Return [x, y] of the center of cell containing provided text 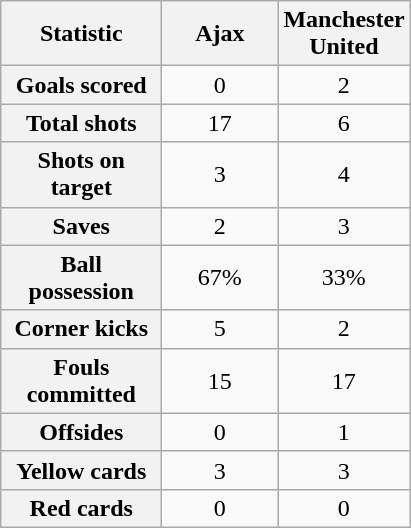
Fouls committed [82, 380]
Goals scored [82, 85]
Red cards [82, 508]
Shots on target [82, 174]
Manchester United [344, 34]
Ball possession [82, 278]
Total shots [82, 123]
Corner kicks [82, 329]
Ajax [220, 34]
5 [220, 329]
33% [344, 278]
67% [220, 278]
Offsides [82, 432]
15 [220, 380]
Yellow cards [82, 470]
1 [344, 432]
Statistic [82, 34]
4 [344, 174]
6 [344, 123]
Saves [82, 226]
